Find where the given text appears and provide that cell's center as [x, y] coordinate. 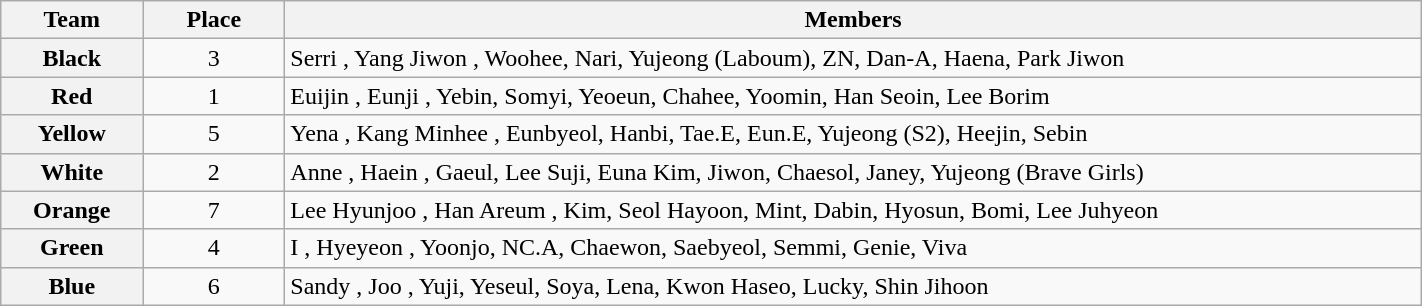
Anne , Haein , Gaeul, Lee Suji, Euna Kim, Jiwon, Chaesol, Janey, Yujeong (Brave Girls) [853, 172]
Members [853, 20]
6 [214, 286]
White [72, 172]
Blue [72, 286]
Orange [72, 210]
7 [214, 210]
Yellow [72, 134]
I , Hyeyeon , Yoonjo, NC.A, Chaewon, Saebyeol, Semmi, Genie, Viva [853, 248]
Euijin , Eunji , Yebin, Somyi, Yeoeun, Chahee, Yoomin, Han Seoin, Lee Borim [853, 96]
1 [214, 96]
4 [214, 248]
Place [214, 20]
Green [72, 248]
Black [72, 58]
Yena , Kang Minhee , Eunbyeol, Hanbi, Tae.E, Eun.E, Yujeong (S2), Heejin, Sebin [853, 134]
Red [72, 96]
Lee Hyunjoo , Han Areum , Kim, Seol Hayoon, Mint, Dabin, Hyosun, Bomi, Lee Juhyeon [853, 210]
Sandy , Joo , Yuji, Yeseul, Soya, Lena, Kwon Haseo, Lucky, Shin Jihoon [853, 286]
Serri , Yang Jiwon , Woohee, Nari, Yujeong (Laboum), ZN, Dan-A, Haena, Park Jiwon [853, 58]
3 [214, 58]
Team [72, 20]
2 [214, 172]
5 [214, 134]
